Pinpoint the cell where the given text exists, returning its [x, y] midpoint coordinate. 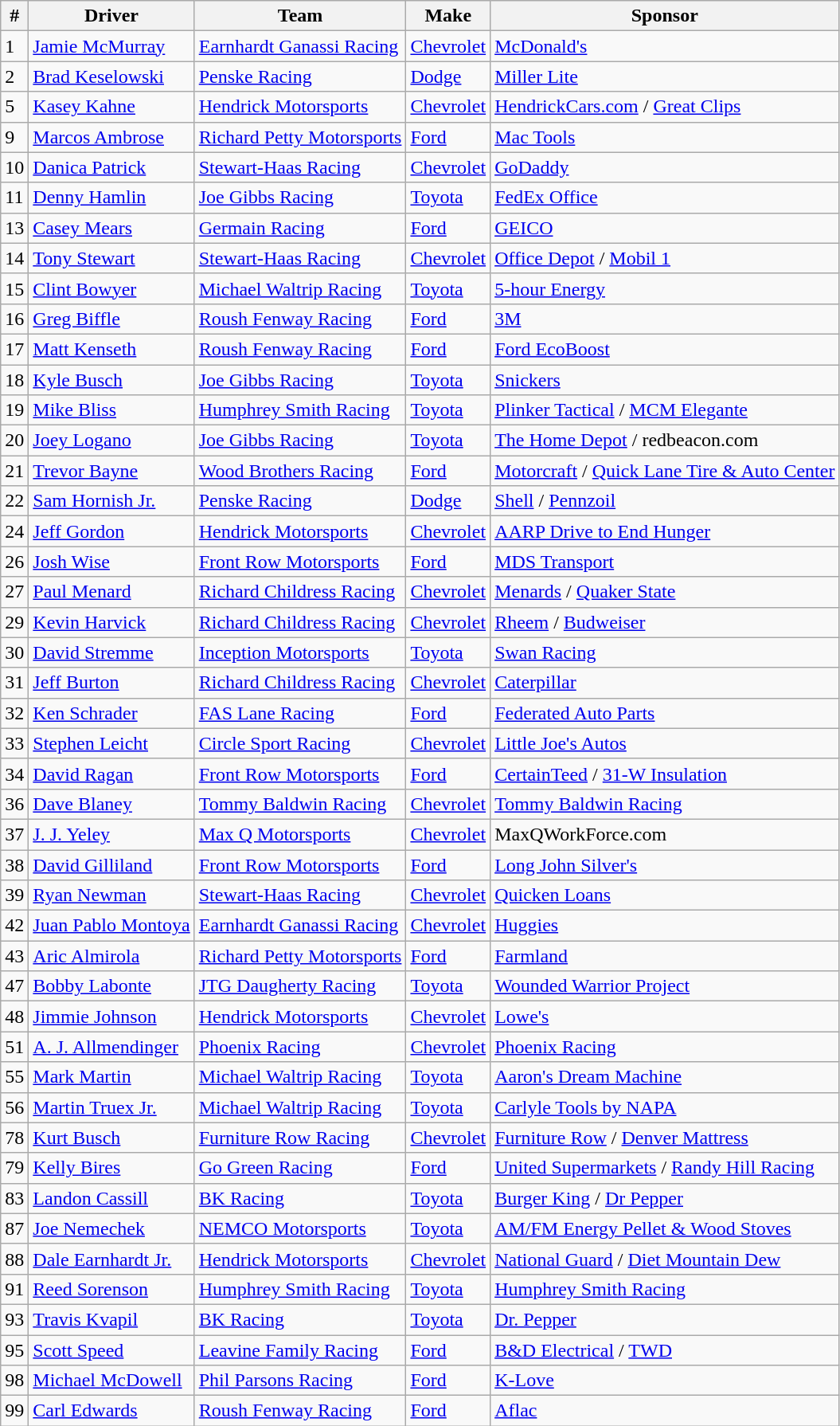
Go Green Racing [300, 1168]
37 [14, 834]
Burger King / Dr Pepper [665, 1198]
36 [14, 804]
United Supermarkets / Randy Hill Racing [665, 1168]
22 [14, 501]
17 [14, 349]
13 [14, 228]
33 [14, 743]
Dale Earnhardt Jr. [111, 1259]
Miller Lite [665, 76]
Aflac [665, 1411]
27 [14, 592]
Danica Patrick [111, 167]
51 [14, 1047]
David Gilliland [111, 864]
FAS Lane Racing [300, 713]
2 [14, 76]
Phil Parsons Racing [300, 1381]
31 [14, 683]
1 [14, 46]
Mac Tools [665, 137]
Farmland [665, 956]
Aric Almirola [111, 956]
Greg Biffle [111, 319]
99 [14, 1411]
9 [14, 137]
Dave Blaney [111, 804]
20 [14, 441]
18 [14, 380]
Joe Nemechek [111, 1228]
A. J. Allmendinger [111, 1047]
48 [14, 1017]
79 [14, 1168]
42 [14, 926]
Carl Edwards [111, 1411]
Snickers [665, 380]
Trevor Bayne [111, 471]
David Ragan [111, 774]
Tony Stewart [111, 258]
Furniture Row Racing [300, 1138]
GoDaddy [665, 167]
Huggies [665, 926]
K-Love [665, 1381]
Sam Hornish Jr. [111, 501]
Reed Sorenson [111, 1289]
Ford EcoBoost [665, 349]
Marcos Ambrose [111, 137]
56 [14, 1107]
Wood Brothers Racing [300, 471]
Kelly Bires [111, 1168]
93 [14, 1319]
32 [14, 713]
Jimmie Johnson [111, 1017]
David Stremme [111, 652]
Kyle Busch [111, 380]
Plinker Tactical / MCM Elegante [665, 410]
Matt Kenseth [111, 349]
NEMCO Motorsports [300, 1228]
95 [14, 1350]
Motorcraft / Quick Lane Tire & Auto Center [665, 471]
Max Q Motorsports [300, 834]
83 [14, 1198]
Juan Pablo Montoya [111, 926]
Circle Sport Racing [300, 743]
Long John Silver's [665, 864]
Kurt Busch [111, 1138]
88 [14, 1259]
Leavine Family Racing [300, 1350]
Furniture Row / Denver Mattress [665, 1138]
Joey Logano [111, 441]
Jeff Gordon [111, 531]
43 [14, 956]
Quicken Loans [665, 895]
Rheem / Budweiser [665, 622]
38 [14, 864]
B&D Electrical / TWD [665, 1350]
34 [14, 774]
29 [14, 622]
Scott Speed [111, 1350]
Ryan Newman [111, 895]
# [14, 16]
MDS Transport [665, 562]
5-hour Energy [665, 288]
FedEx Office [665, 198]
47 [14, 986]
Mark Martin [111, 1077]
30 [14, 652]
78 [14, 1138]
Shell / Pennzoil [665, 501]
Brad Keselowski [111, 76]
16 [14, 319]
15 [14, 288]
Federated Auto Parts [665, 713]
Menards / Quaker State [665, 592]
21 [14, 471]
Little Joe's Autos [665, 743]
GEICO [665, 228]
Clint Bowyer [111, 288]
MaxQWorkForce.com [665, 834]
Denny Hamlin [111, 198]
Sponsor [665, 16]
JTG Daugherty Racing [300, 986]
AARP Drive to End Hunger [665, 531]
11 [14, 198]
AM/FM Energy Pellet & Wood Stoves [665, 1228]
Landon Cassill [111, 1198]
39 [14, 895]
10 [14, 167]
J. J. Yeley [111, 834]
Bobby Labonte [111, 986]
19 [14, 410]
Aaron's Dream Machine [665, 1077]
Paul Menard [111, 592]
Inception Motorsports [300, 652]
Josh Wise [111, 562]
24 [14, 531]
Travis Kvapil [111, 1319]
87 [14, 1228]
Kasey Kahne [111, 107]
Casey Mears [111, 228]
Team [300, 16]
91 [14, 1289]
Michael McDowell [111, 1381]
Swan Racing [665, 652]
Mike Bliss [111, 410]
Germain Racing [300, 228]
Martin Truex Jr. [111, 1107]
Wounded Warrior Project [665, 986]
Caterpillar [665, 683]
Office Depot / Mobil 1 [665, 258]
Stephen Leicht [111, 743]
Carlyle Tools by NAPA [665, 1107]
55 [14, 1077]
Jeff Burton [111, 683]
14 [14, 258]
Jamie McMurray [111, 46]
Make [448, 16]
Lowe's [665, 1017]
The Home Depot / redbeacon.com [665, 441]
3M [665, 319]
5 [14, 107]
McDonald's [665, 46]
26 [14, 562]
98 [14, 1381]
Kevin Harvick [111, 622]
HendrickCars.com / Great Clips [665, 107]
CertainTeed / 31-W Insulation [665, 774]
Dr. Pepper [665, 1319]
Driver [111, 16]
National Guard / Diet Mountain Dew [665, 1259]
Ken Schrader [111, 713]
